Search for the cell housing the specified text and yield its (x, y) center coordinate. 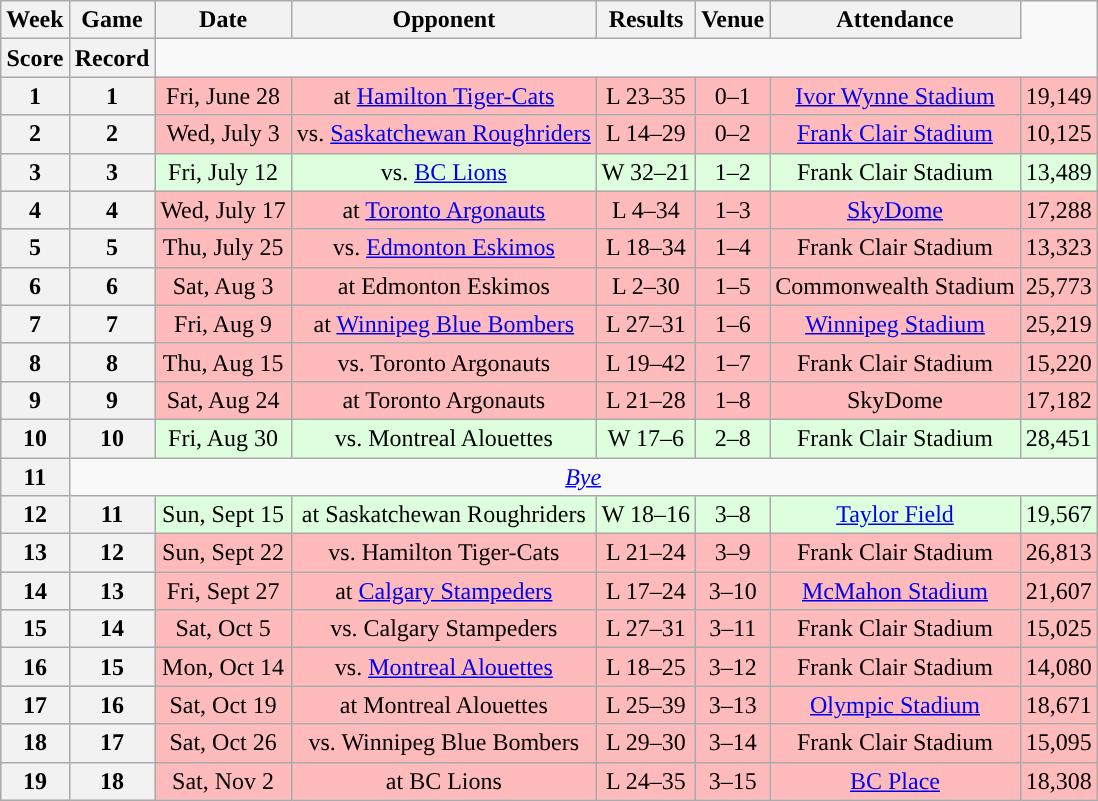
vs. Saskatchewan Roughriders (444, 134)
Sat, Oct 5 (223, 629)
3–14 (733, 743)
W 32–21 (646, 172)
Opponent (444, 20)
Sat, Aug 24 (223, 400)
Sat, Oct 19 (223, 705)
Sun, Sept 22 (223, 553)
Taylor Field (895, 515)
vs. Calgary Stampeders (444, 629)
at Winnipeg Blue Bombers (444, 324)
1–4 (733, 248)
L 2–30 (646, 286)
3–12 (733, 667)
at Calgary Stampeders (444, 591)
L 25–39 (646, 705)
L 18–25 (646, 667)
1–2 (733, 172)
15,220 (1058, 362)
at Edmonton Eskimos (444, 286)
13,489 (1058, 172)
L 18–34 (646, 248)
25,219 (1058, 324)
Olympic Stadium (895, 705)
2–8 (733, 438)
19,149 (1058, 96)
Fri, Sept 27 (223, 591)
Wed, July 3 (223, 134)
W 18–16 (646, 515)
Wed, July 17 (223, 210)
Week (35, 20)
Thu, July 25 (223, 248)
vs. BC Lions (444, 172)
26,813 (1058, 553)
Attendance (895, 20)
Thu, Aug 15 (223, 362)
vs. Hamilton Tiger-Cats (444, 553)
1–6 (733, 324)
W 17–6 (646, 438)
vs. Winnipeg Blue Bombers (444, 743)
1–7 (733, 362)
at Hamilton Tiger-Cats (444, 96)
L 4–34 (646, 210)
Game (112, 20)
1–3 (733, 210)
at BC Lions (444, 781)
Winnipeg Stadium (895, 324)
L 23–35 (646, 96)
Score (35, 58)
Sun, Sept 15 (223, 515)
1–8 (733, 400)
25,773 (1058, 286)
L 24–35 (646, 781)
Fri, June 28 (223, 96)
3–15 (733, 781)
Results (646, 20)
at Montreal Alouettes (444, 705)
Sat, Aug 3 (223, 286)
18,308 (1058, 781)
Fri, July 12 (223, 172)
McMahon Stadium (895, 591)
3–11 (733, 629)
0–2 (733, 134)
3–13 (733, 705)
15,025 (1058, 629)
L 29–30 (646, 743)
at Saskatchewan Roughriders (444, 515)
Commonwealth Stadium (895, 286)
19 (35, 781)
Record (112, 58)
L 21–28 (646, 400)
3–10 (733, 591)
28,451 (1058, 438)
21,607 (1058, 591)
13,323 (1058, 248)
10,125 (1058, 134)
0–1 (733, 96)
vs. Edmonton Eskimos (444, 248)
Bye (583, 477)
17,288 (1058, 210)
3–9 (733, 553)
BC Place (895, 781)
Sat, Nov 2 (223, 781)
L 14–29 (646, 134)
L 19–42 (646, 362)
Fri, Aug 9 (223, 324)
Sat, Oct 26 (223, 743)
Venue (733, 20)
15,095 (1058, 743)
Date (223, 20)
1–5 (733, 286)
vs. Toronto Argonauts (444, 362)
18,671 (1058, 705)
14,080 (1058, 667)
L 17–24 (646, 591)
Ivor Wynne Stadium (895, 96)
Mon, Oct 14 (223, 667)
17,182 (1058, 400)
L 21–24 (646, 553)
19,567 (1058, 515)
Fri, Aug 30 (223, 438)
3–8 (733, 515)
